Return (x, y) of the center of cell containing provided text 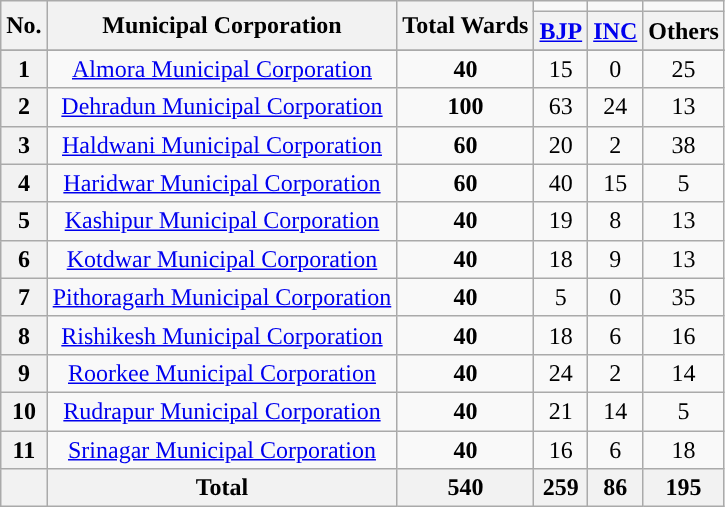
No. (24, 26)
35 (684, 297)
100 (466, 107)
540 (466, 488)
Haridwar Municipal Corporation (222, 183)
Rudrapur Municipal Corporation (222, 411)
63 (561, 107)
Municipal Corporation (222, 26)
20 (561, 145)
Haldwani Municipal Corporation (222, 145)
Kashipur Municipal Corporation (222, 221)
Dehradun Municipal Corporation (222, 107)
INC (616, 31)
4 (24, 183)
Others (684, 31)
1 (24, 69)
Srinagar Municipal Corporation (222, 449)
Pithoragarh Municipal Corporation (222, 297)
259 (561, 488)
19 (561, 221)
BJP (561, 31)
11 (24, 449)
Roorkee Municipal Corporation (222, 373)
Total (222, 488)
Kotdwar Municipal Corporation (222, 259)
21 (561, 411)
Total Wards (466, 26)
25 (684, 69)
86 (616, 488)
38 (684, 145)
7 (24, 297)
10 (24, 411)
Rishikesh Municipal Corporation (222, 335)
3 (24, 145)
Almora Municipal Corporation (222, 69)
195 (684, 488)
